Pinpoint the cell where the given text exists, returning its [X, Y] midpoint coordinate. 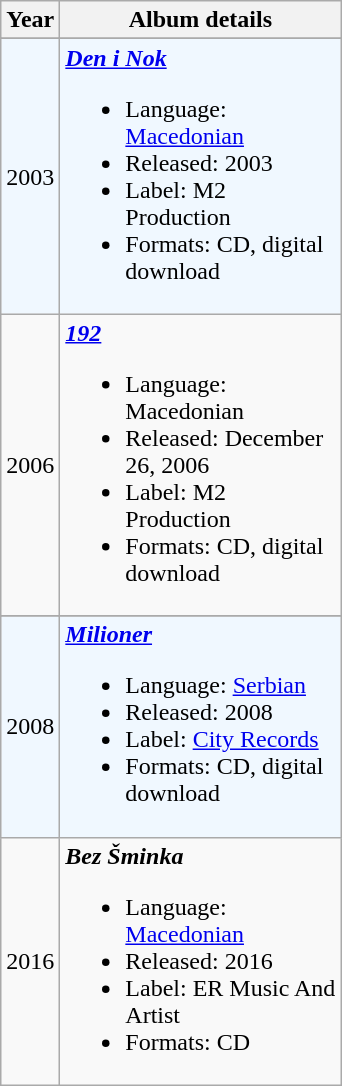
2016 [30, 961]
2003 [30, 176]
Bez ŠminkaLanguage: MacedonianReleased: 2016Label: ER Music And ArtistFormats: CD [200, 961]
MilionerLanguage: SerbianReleased: 2008Label: City RecordsFormats: CD, digital download [200, 726]
192Language: MacedonianReleased: December 26, 2006Label: M2 ProductionFormats: CD, digital download [200, 465]
2008 [30, 726]
Year [30, 20]
Album details [200, 20]
2006 [30, 465]
Den i NokLanguage: MacedonianReleased: 2003Label: M2 ProductionFormats: CD, digital download [200, 176]
